Output the [x, y] coordinate of the center of the cell containing the given text.  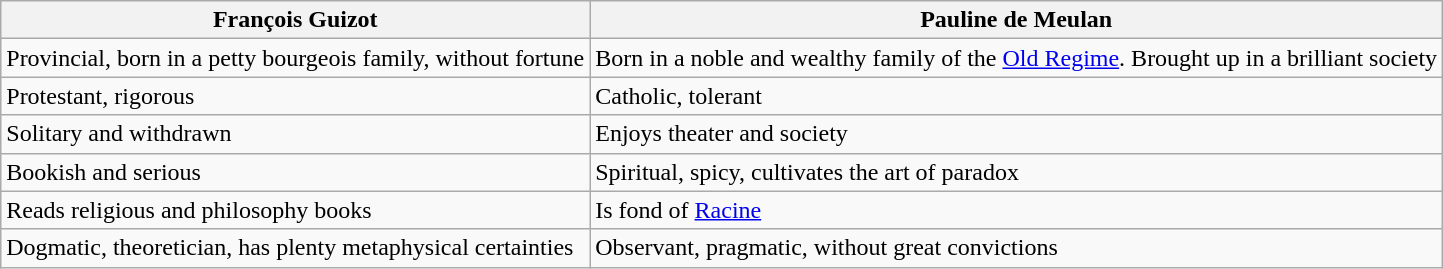
Reads religious and philosophy books [296, 210]
Enjoys theater and society [1016, 134]
Pauline de Meulan [1016, 20]
Protestant, rigorous [296, 96]
Is fond of Racine [1016, 210]
Provincial, born in a petty bourgeois family, without fortune [296, 58]
Born in a noble and wealthy family of the Old Regime. Brought up in a brilliant society [1016, 58]
Solitary and withdrawn [296, 134]
Bookish and serious [296, 172]
Catholic, tolerant [1016, 96]
Spiritual, spicy, cultivates the art of paradox [1016, 172]
Observant, pragmatic, without great convictions [1016, 248]
François Guizot [296, 20]
Dogmatic, theoretician, has plenty metaphysical certainties [296, 248]
